Locate the cell with the specified text and output its [X, Y] center coordinate. 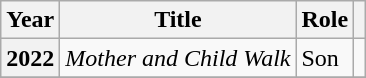
Son [325, 58]
Role [325, 20]
Mother and Child Walk [178, 58]
2022 [30, 58]
Title [178, 20]
Year [30, 20]
